Scan for the cell matching the given text and deliver its (X, Y) coordinate at center. 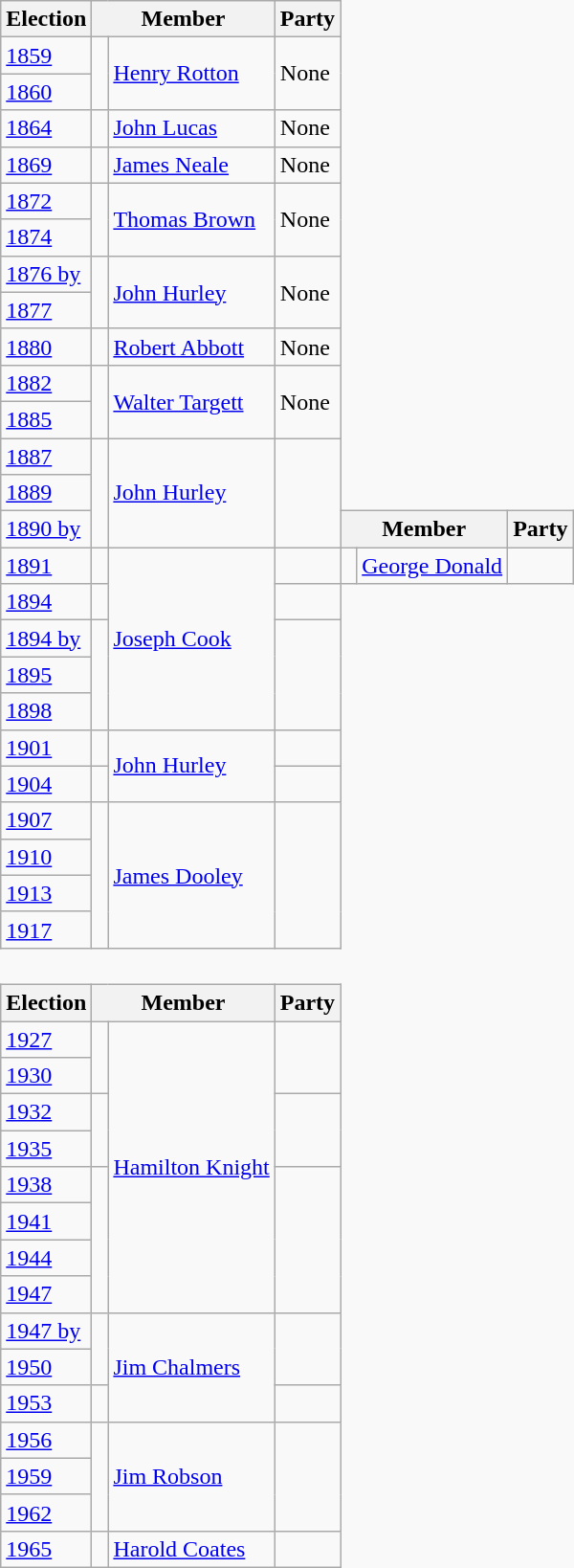
1859 (46, 56)
1938 (46, 1185)
James Dooley (191, 875)
1898 (46, 711)
1956 (46, 1440)
1953 (46, 1403)
1869 (46, 165)
1895 (46, 675)
1894 by (46, 638)
Jim Chalmers (191, 1367)
1947 by (46, 1331)
1887 (46, 457)
1950 (46, 1367)
1941 (46, 1221)
Thomas Brown (191, 219)
1864 (46, 128)
1877 (46, 310)
1882 (46, 383)
Robert Abbott (191, 347)
1959 (46, 1476)
1962 (46, 1512)
1913 (46, 893)
1885 (46, 419)
1907 (46, 820)
1910 (46, 857)
Henry Rotton (191, 74)
John Lucas (191, 128)
Hamilton Knight (191, 1166)
1944 (46, 1258)
Joseph Cook (191, 638)
1927 (46, 1039)
1901 (46, 748)
George Donald (432, 566)
James Neale (191, 165)
1874 (46, 237)
1935 (46, 1149)
Jim Robson (191, 1476)
1917 (46, 930)
1904 (46, 784)
1872 (46, 201)
1860 (46, 92)
Harold Coates (191, 1549)
1947 (46, 1294)
1889 (46, 493)
1965 (46, 1549)
1876 by (46, 274)
1930 (46, 1076)
1894 (46, 602)
1890 by (46, 529)
Walter Targett (191, 401)
1932 (46, 1112)
1891 (46, 566)
1880 (46, 347)
